Return the [x, y] coordinate for the center point of the cell that contains the specified text.  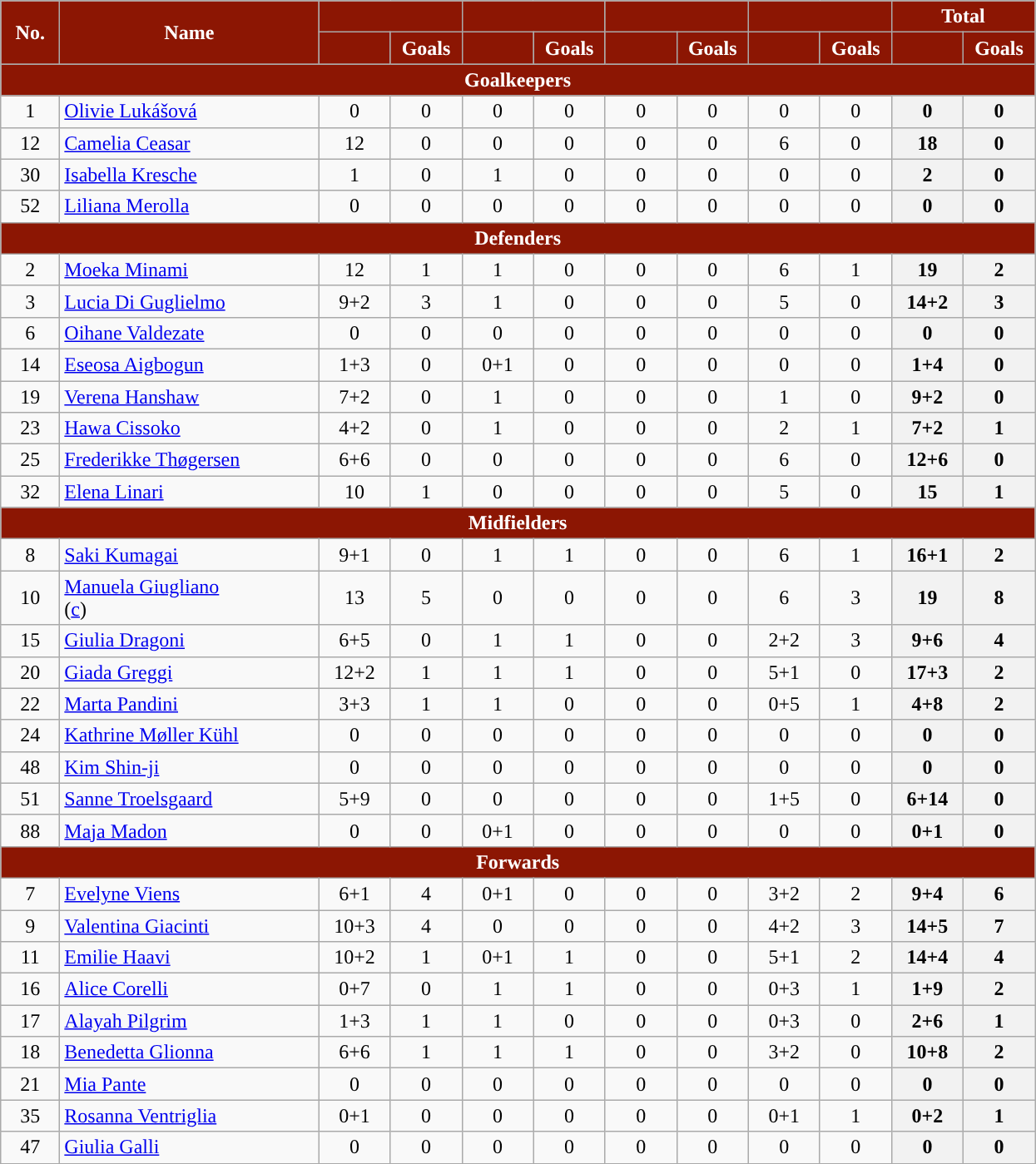
Giulia Galli [190, 1147]
10+8 [927, 1053]
Lucia Di Guglielmo [190, 301]
17 [30, 1021]
Manuela Giugliano(c) [190, 597]
Kim Shin-ji [190, 767]
11 [30, 958]
9+1 [354, 555]
48 [30, 767]
Alice Corelli [190, 989]
25 [30, 460]
9 [30, 926]
Emilie Haavi [190, 958]
2+2 [784, 641]
32 [30, 492]
9+4 [927, 894]
1+5 [784, 799]
Mia Pante [190, 1084]
1+9 [927, 989]
6+5 [354, 641]
Hawa Cissoko [190, 428]
Marta Pandini [190, 704]
Camelia Ceasar [190, 143]
Olivie Lukášová [190, 111]
14+2 [927, 301]
0+5 [784, 704]
4+8 [927, 704]
0+7 [354, 989]
13 [354, 597]
6+1 [354, 894]
Sanne Troelsgaard [190, 799]
1+4 [927, 364]
22 [30, 704]
Eseosa Aigbogun [190, 364]
21 [30, 1084]
Total [963, 17]
Benedetta Glionna [190, 1053]
Elena Linari [190, 492]
3+3 [354, 704]
Goalkeepers [518, 80]
2+6 [927, 1021]
Isabella Kresche [190, 175]
Oihane Valdezate [190, 333]
16 [30, 989]
88 [30, 830]
14 [30, 364]
47 [30, 1147]
12+2 [354, 672]
12+6 [927, 460]
Midfielders [518, 523]
Defenders [518, 238]
10+3 [354, 926]
30 [30, 175]
35 [30, 1116]
52 [30, 206]
20 [30, 672]
Forwards [518, 862]
Frederikke Thøgersen [190, 460]
23 [30, 428]
5+9 [354, 799]
10+2 [354, 958]
24 [30, 736]
Alayah Pilgrim [190, 1021]
Giulia Dragoni [190, 641]
14+4 [927, 958]
No. [30, 32]
14+5 [927, 926]
Giada Greggi [190, 672]
0+2 [927, 1116]
Valentina Giacinti [190, 926]
Liliana Merolla [190, 206]
6+14 [927, 799]
Evelyne Viens [190, 894]
Name [190, 32]
17+3 [927, 672]
Moeka Minami [190, 270]
51 [30, 799]
Maja Madon [190, 830]
Rosanna Ventriglia [190, 1116]
Verena Hanshaw [190, 397]
Saki Kumagai [190, 555]
Kathrine Møller Kühl [190, 736]
9+6 [927, 641]
16+1 [927, 555]
